Detect which cell encompasses the target text, then output its [x, y] center coordinate. 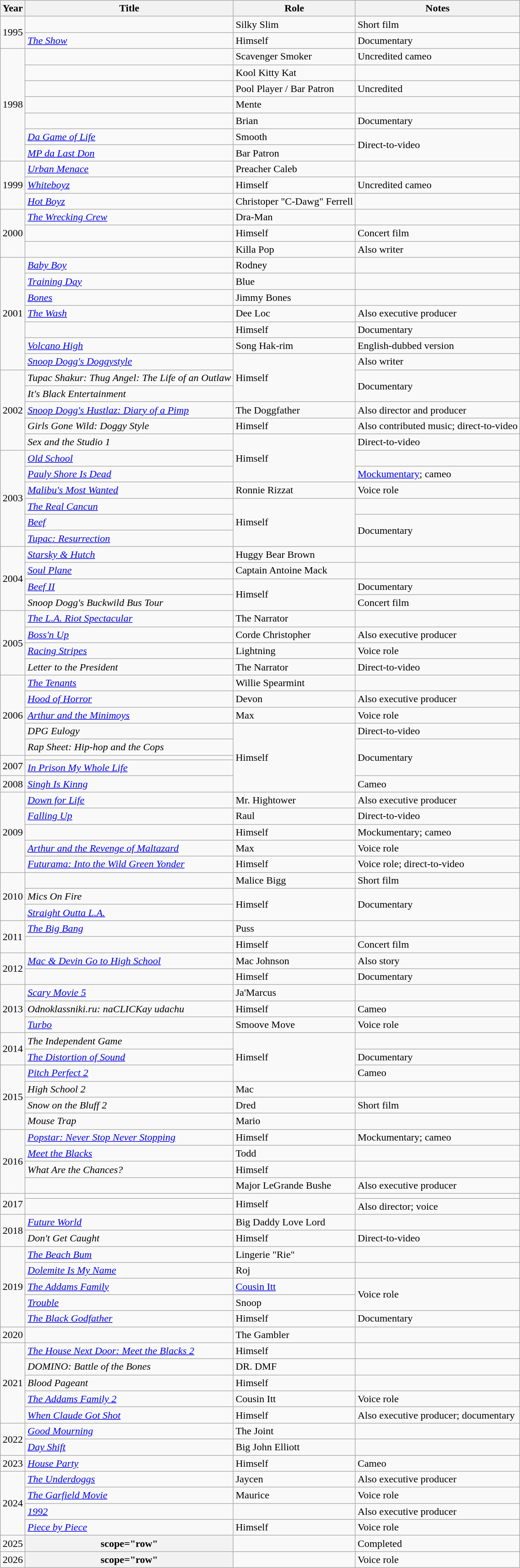
1992 [129, 1511]
2023 [13, 1463]
It's Black Entertainment [129, 394]
Dee Loc [294, 314]
Year [13, 8]
The Addams Family [129, 1287]
Devon [294, 699]
The L.A. Riot Spectacular [129, 619]
Big Daddy Love Lord [294, 1222]
Ronnie Rizzat [294, 490]
2006 [13, 715]
Snoop Dogg's Doggystyle [129, 362]
2022 [13, 1439]
What Are the Chances? [129, 1169]
2021 [13, 1383]
The Big Bang [129, 928]
2018 [13, 1230]
Maurice [294, 1495]
Training Day [129, 281]
Mr. Hightower [294, 800]
DR. DMF [294, 1367]
Dolemite Is My Name [129, 1271]
The Wrecking Crew [129, 217]
Blue [294, 281]
Future World [129, 1222]
2015 [13, 1097]
Smoove Move [294, 1025]
Mac [294, 1089]
Arthur and the Revenge of Maltazard [129, 848]
2014 [13, 1049]
Girls Gone Wild: Doggy Style [129, 426]
2019 [13, 1287]
Corde Christopher [294, 635]
The Tenants [129, 683]
Urban Menace [129, 169]
Starsky & Hutch [129, 554]
Turbo [129, 1025]
Soul Plane [129, 570]
Major LeGrande Bushe [294, 1185]
2016 [13, 1161]
The Joint [294, 1431]
Also contributed music; direct-to-video [437, 426]
The Distortion of Sound [129, 1057]
2008 [13, 784]
2017 [13, 1203]
Mac Johnson [294, 961]
Blood Pageant [129, 1383]
Uncredited [437, 89]
Mente [294, 105]
Mouse Trap [129, 1121]
2020 [13, 1335]
Bar Patron [294, 153]
DPG Eulogy [129, 731]
Beef [129, 522]
Whiteboyz [129, 185]
Mics On Fire [129, 896]
2007 [13, 765]
House Party [129, 1463]
In Prison My Whole Life [129, 768]
The Addams Family 2 [129, 1399]
2004 [13, 579]
Hot Boyz [129, 201]
Also director and producer [437, 410]
Snoop [294, 1303]
Snoop Dogg's Hustlaz: Diary of a Pimp [129, 410]
Arthur and the Minimoys [129, 715]
2026 [13, 1560]
Good Mourning [129, 1431]
Tupac: Resurrection [129, 538]
Dred [294, 1105]
The Black Godfather [129, 1319]
When Claude Got Shot [129, 1415]
Snoop Dogg's Buckwild Bus Tour [129, 603]
Singh Is Kinng [129, 784]
Completed [437, 1544]
Pauly Shore Is Dead [129, 474]
2012 [13, 969]
MP da Last Don [129, 153]
Ja'Marcus [294, 993]
Pool Player / Bar Patron [294, 89]
Notes [437, 8]
Hood of Horror [129, 699]
Letter to the President [129, 667]
Sex and the Studio 1 [129, 442]
Captain Antoine Mack [294, 570]
The Gambler [294, 1335]
Mac & Devin Go to High School [129, 961]
Popstar: Never Stop Never Stopping [129, 1137]
Dra-Man [294, 217]
2000 [13, 233]
Christoper "C-Dawg" Ferrell [294, 201]
Jaycen [294, 1479]
Racing Stripes [129, 651]
2010 [13, 896]
Straight Outta L.A. [129, 912]
English-dubbed version [437, 346]
Silky Slim [294, 24]
Bones [129, 297]
Willie Spearmint [294, 683]
2003 [13, 498]
Also director; voice [437, 1206]
Down for Life [129, 800]
Also story [437, 961]
1995 [13, 32]
Malibu's Most Wanted [129, 490]
Song Hak-rim [294, 346]
The Garfield Movie [129, 1495]
Todd [294, 1153]
The House Next Door: Meet the Blacks 2 [129, 1351]
2005 [13, 643]
Rap Sheet: Hip-hop and the Cops [129, 747]
Don't Get Caught [129, 1238]
Futurama: Into the Wild Green Yonder [129, 864]
Preacher Caleb [294, 169]
The Independent Game [129, 1041]
Boss'n Up [129, 635]
2025 [13, 1544]
Roj [294, 1271]
Day Shift [129, 1447]
The Beach Bum [129, 1254]
Trouble [129, 1303]
Scavenger Smoker [294, 57]
Baby Boy [129, 265]
2024 [13, 1503]
2011 [13, 936]
Falling Up [129, 816]
Lightning [294, 651]
1998 [13, 105]
Kool Kitty Kat [294, 73]
Da Game of Life [129, 137]
Smooth [294, 137]
Beef II [129, 587]
Killa Pop [294, 249]
Also executive producer; documentary [437, 1415]
The Wash [129, 314]
Snow on the Bluff 2 [129, 1105]
Scary Movie 5 [129, 993]
Odnoklassniki.ru: naCLICKay udachu [129, 1009]
Title [129, 8]
Old School [129, 458]
Role [294, 8]
2009 [13, 832]
DOMINO: Battle of the Bones [129, 1367]
Voice role; direct-to-video [437, 864]
Brian [294, 121]
1999 [13, 185]
2002 [13, 410]
Rodney [294, 265]
2013 [13, 1009]
Pitch Perfect 2 [129, 1073]
Big John Elliott [294, 1447]
Meet the Blacks [129, 1153]
The Real Cancun [129, 506]
Jimmy Bones [294, 297]
Huggy Bear Brown [294, 554]
High School 2 [129, 1089]
The Doggfather [294, 410]
Tupac Shakur: Thug Angel: The Life of an Outlaw [129, 378]
Volcano High [129, 346]
Lingerie "Rie" [294, 1254]
2001 [13, 314]
The Underdoggs [129, 1479]
Raul [294, 816]
The Show [129, 41]
Mario [294, 1121]
Puss [294, 928]
Malice Bigg [294, 880]
Piece by Piece [129, 1527]
